Provide the [X, Y] coordinate of the cell's center where the given text is located.  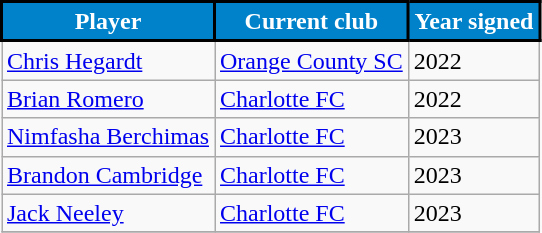
Current club [311, 22]
Orange County SC [311, 60]
Nimfasha Berchimas [108, 137]
Brandon Cambridge [108, 175]
Year signed [474, 22]
Player [108, 22]
Brian Romero [108, 99]
Chris Hegardt [108, 60]
Jack Neeley [108, 213]
